Locate the cell with the specified text and output its [x, y] center coordinate. 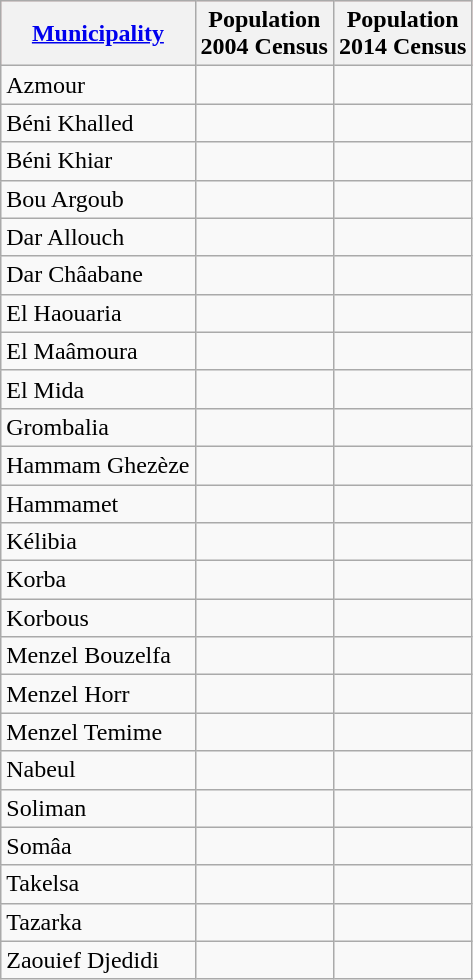
Menzel Bouzelfa [98, 656]
Municipality [98, 34]
Soliman [98, 808]
Bou Argoub [98, 199]
Béni Khiar [98, 161]
Béni Khalled [98, 123]
Hammamet [98, 503]
Korbous [98, 618]
Nabeul [98, 770]
Azmour [98, 85]
Population 2004 Census [264, 34]
Korba [98, 580]
Dar Allouch [98, 237]
Grombalia [98, 427]
El Mida [98, 389]
Dar Châabane [98, 275]
Population 2014 Census [402, 34]
El Haouaria [98, 313]
Somâa [98, 846]
Zaouief Djedidi [98, 960]
Menzel Horr [98, 694]
Menzel Temime [98, 732]
Takelsa [98, 884]
Tazarka [98, 922]
El Maâmoura [98, 351]
Kélibia [98, 542]
Hammam Ghezèze [98, 465]
